Scan for the cell matching the given text and deliver its [X, Y] coordinate at center. 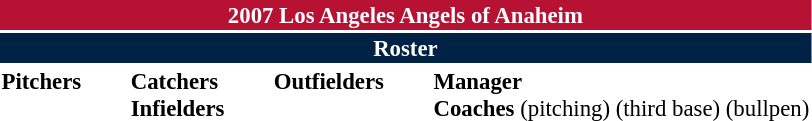
Roster [406, 48]
2007 Los Angeles Angels of Anaheim [406, 15]
